Find where the given text appears and provide that cell's center as (x, y) coordinate. 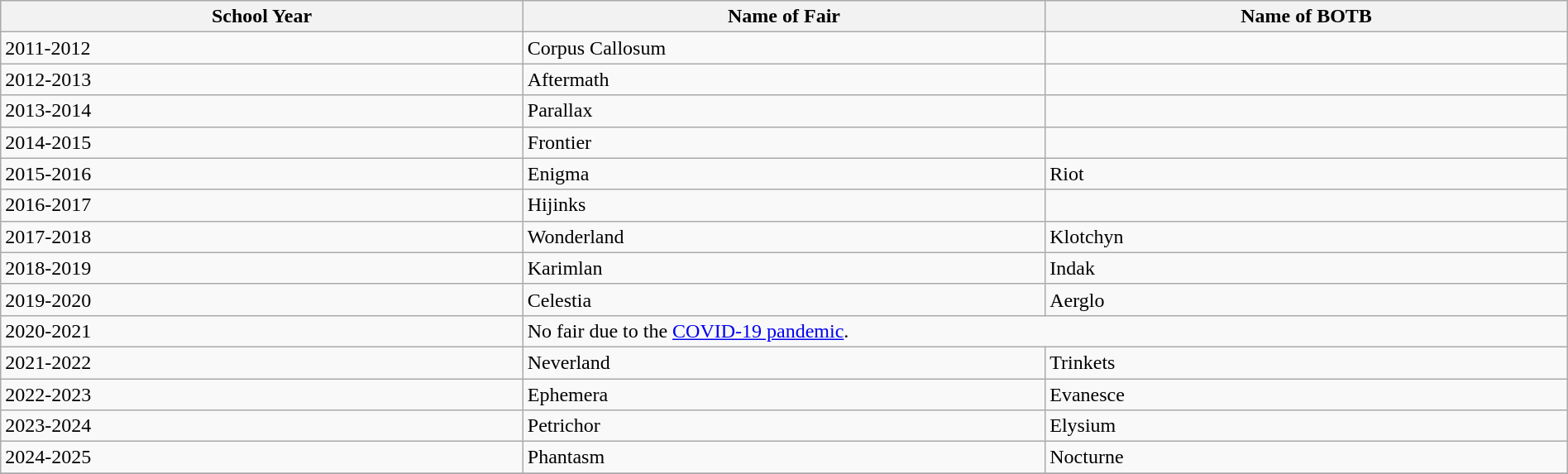
Enigma (784, 174)
Name of BOTB (1307, 17)
2014-2015 (262, 142)
Elysium (1307, 426)
Ephemera (784, 395)
2013-2014 (262, 111)
Frontier (784, 142)
2015-2016 (262, 174)
Trinkets (1307, 362)
Aerglo (1307, 299)
2018-2019 (262, 268)
Riot (1307, 174)
2020-2021 (262, 331)
Indak (1307, 268)
Nocturne (1307, 457)
No fair due to the COVID-19 pandemic. (1045, 331)
Karimlan (784, 268)
Name of Fair (784, 17)
2011-2012 (262, 48)
Parallax (784, 111)
Petrichor (784, 426)
2019-2020 (262, 299)
2024-2025 (262, 457)
Klotchyn (1307, 237)
2021-2022 (262, 362)
Wonderland (784, 237)
Phantasm (784, 457)
Evanesce (1307, 395)
Neverland (784, 362)
School Year (262, 17)
2022-2023 (262, 395)
Hijinks (784, 205)
2017-2018 (262, 237)
2012-2013 (262, 79)
Corpus Callosum (784, 48)
2016-2017 (262, 205)
Celestia (784, 299)
2023-2024 (262, 426)
Aftermath (784, 79)
